Output the [X, Y] coordinate of the center of the cell containing the given text.  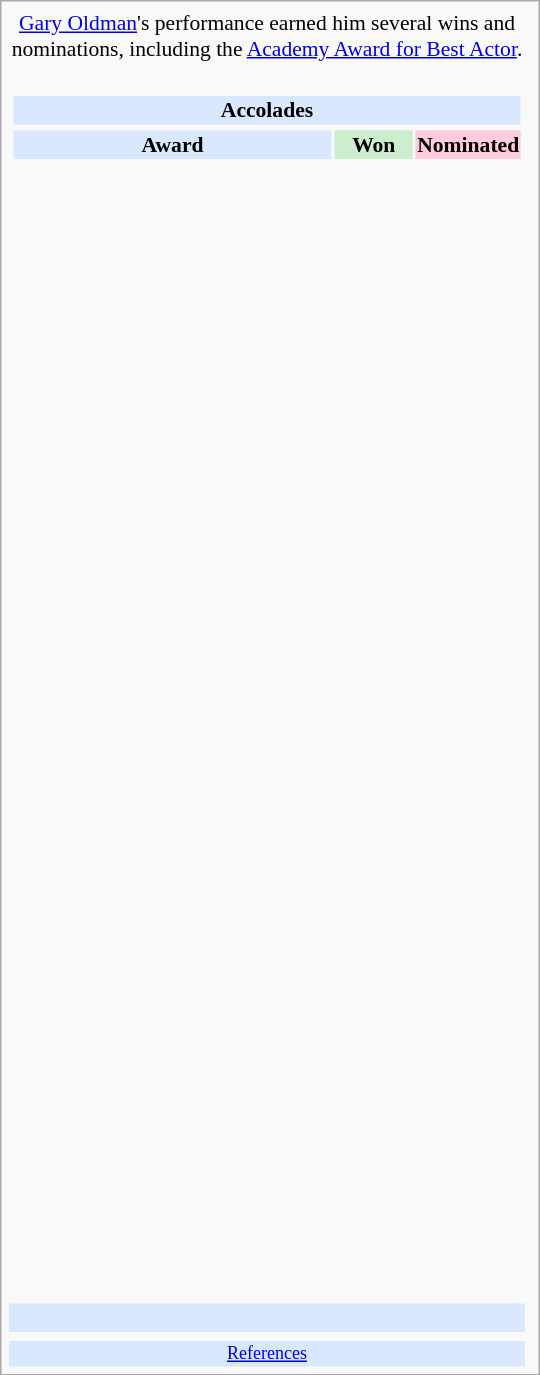
Nominated [468, 144]
References [267, 1354]
Accolades Award Won Nominated [267, 683]
Won [374, 144]
Award [172, 144]
Gary Oldman's performance earned him several wins and nominations, including the Academy Award for Best Actor. [267, 36]
Accolades [266, 110]
